Locate the cell with the specified text and output its [X, Y] center coordinate. 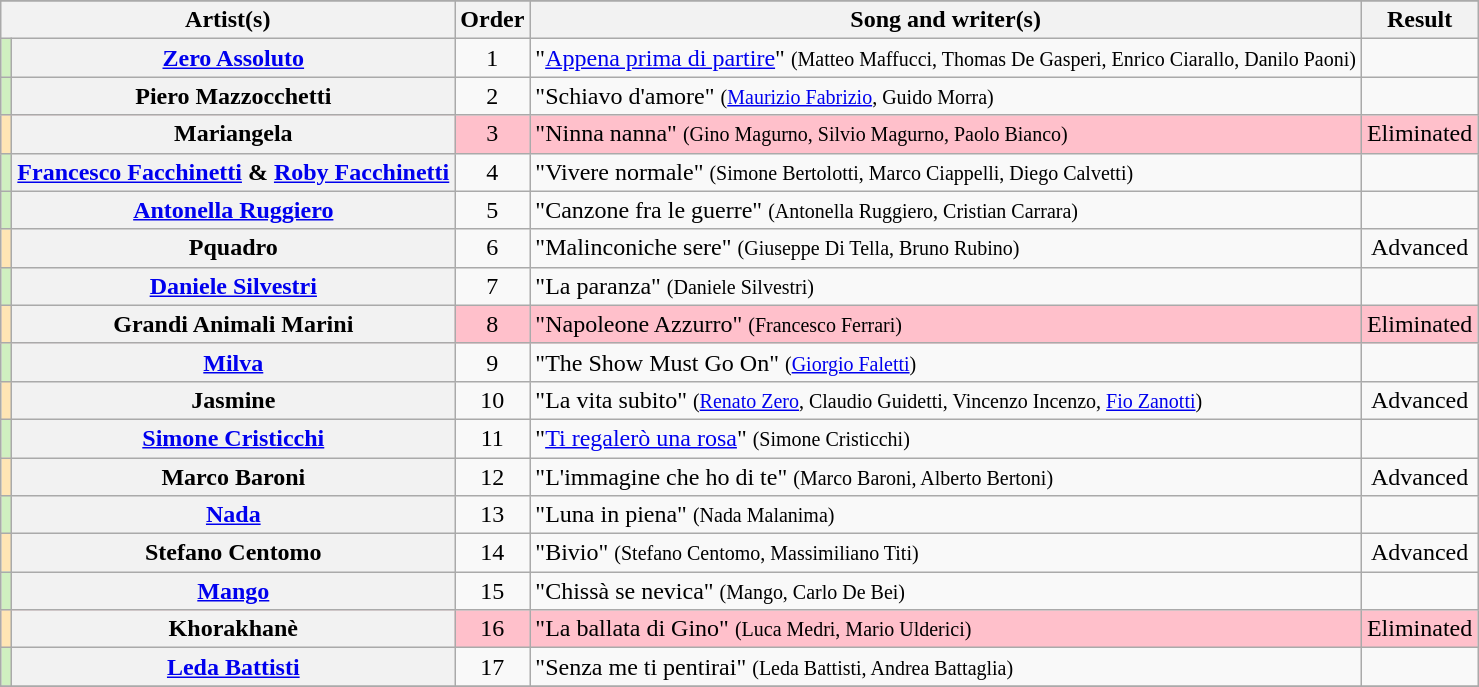
"La vita subito" (Renato Zero, Claudio Guidetti, Vincenzo Incenzo, Fio Zanotti) [946, 400]
2 [492, 96]
15 [492, 591]
Simone Cristicchi [234, 438]
8 [492, 324]
4 [492, 172]
"La ballata di Gino" (Luca Medri, Mario Ulderici) [946, 629]
Daniele Silvestri [234, 286]
3 [492, 134]
"Senza me ti pentirai" (Leda Battisti, Andrea Battaglia) [946, 667]
12 [492, 477]
"La paranza" (Daniele Silvestri) [946, 286]
Antonella Ruggiero [234, 210]
11 [492, 438]
Artist(s) [228, 20]
Marco Baroni [234, 477]
1 [492, 58]
"Ninna nanna" (Gino Magurno, Silvio Magurno, Paolo Bianco) [946, 134]
Pquadro [234, 248]
10 [492, 400]
"Canzone fra le guerre" (Antonella Ruggiero, Cristian Carrara) [946, 210]
Order [492, 20]
Mango [234, 591]
"Bivio" (Stefano Centomo, Massimiliano Titi) [946, 553]
"The Show Must Go On" (Giorgio Faletti) [946, 362]
17 [492, 667]
9 [492, 362]
13 [492, 515]
6 [492, 248]
"Chissà se nevica" (Mango, Carlo De Bei) [946, 591]
"Schiavo d'amore" (Maurizio Fabrizio, Guido Morra) [946, 96]
Francesco Facchinetti & Roby Facchinetti [234, 172]
Khorakhanè [234, 629]
Result [1419, 20]
7 [492, 286]
Jasmine [234, 400]
5 [492, 210]
"L'immagine che ho di te" (Marco Baroni, Alberto Bertoni) [946, 477]
16 [492, 629]
"Napoleone Azzurro" (Francesco Ferrari) [946, 324]
Zero Assoluto [234, 58]
"Ti regalerò una rosa" (Simone Cristicchi) [946, 438]
Mariangela [234, 134]
14 [492, 553]
Milva [234, 362]
Grandi Animali Marini [234, 324]
Piero Mazzocchetti [234, 96]
"Luna in piena" (Nada Malanima) [946, 515]
"Appena prima di partire" (Matteo Maffucci, Thomas De Gasperi, Enrico Ciarallo, Danilo Paoni) [946, 58]
Song and writer(s) [946, 20]
"Malinconiche sere" (Giuseppe Di Tella, Bruno Rubino) [946, 248]
Leda Battisti [234, 667]
Stefano Centomo [234, 553]
Nada [234, 515]
"Vivere normale" (Simone Bertolotti, Marco Ciappelli, Diego Calvetti) [946, 172]
